From the cell containing the given text, extract its center point as (X, Y) coordinate. 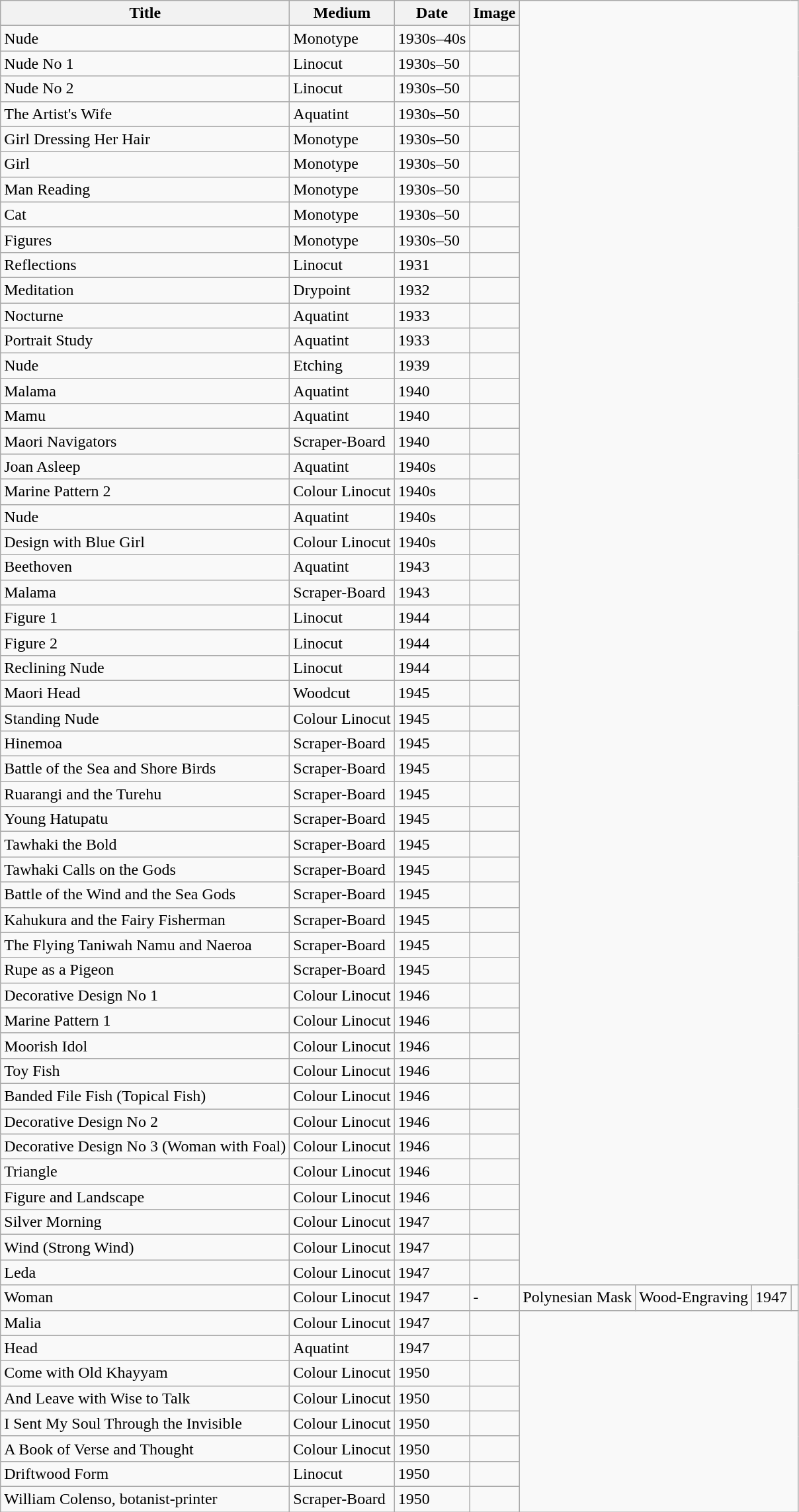
Maori Head (146, 693)
Wind (Strong Wind) (146, 1247)
Title (146, 13)
Woman (146, 1298)
Decorative Design No 3 (Woman with Foal) (146, 1147)
Ruarangi and the Turehu (146, 794)
Mamu (146, 416)
1930s–40s (432, 38)
Reflections (146, 265)
Kahukura and the Fairy Fisherman (146, 920)
Image (495, 13)
Marine Pattern 1 (146, 1020)
And Leave with Wise to Talk (146, 1398)
Nude No 2 (146, 89)
Maori Navigators (146, 441)
Hinemoa (146, 744)
Girl (146, 164)
1932 (432, 290)
Leda (146, 1272)
Tawhaki Calls on the Gods (146, 869)
Figure 2 (146, 643)
The Flying Taniwah Namu and Naeroa (146, 945)
Beethoven (146, 567)
Malia (146, 1323)
Moorish Idol (146, 1045)
Meditation (146, 290)
Figure 1 (146, 617)
Standing Nude (146, 718)
Toy Fish (146, 1071)
Come with Old Khayyam (146, 1373)
Design with Blue Girl (146, 542)
Tawhaki the Bold (146, 844)
Decorative Design No 1 (146, 995)
Joan Asleep (146, 467)
Medium (342, 13)
Marine Pattern 2 (146, 492)
Woodcut (342, 693)
1939 (432, 366)
Date (432, 13)
- (495, 1298)
Driftwood Form (146, 1474)
Reclining Nude (146, 668)
Young Hatupatu (146, 819)
Wood-Engraving (694, 1298)
Battle of the Sea and Shore Birds (146, 769)
Decorative Design No 2 (146, 1122)
Nocturne (146, 316)
I Sent My Soul Through the Invisible (146, 1423)
Portrait Study (146, 341)
1931 (432, 265)
Figures (146, 240)
Battle of the Wind and the Sea Gods (146, 895)
Rupe as a Pigeon (146, 970)
Girl Dressing Her Hair (146, 139)
Man Reading (146, 189)
The Artist's Wife (146, 114)
Nude No 1 (146, 64)
Drypoint (342, 290)
Etching (342, 366)
A Book of Verse and Thought (146, 1448)
Triangle (146, 1172)
Polynesian Mask (577, 1298)
Figure and Landscape (146, 1197)
Head (146, 1348)
Silver Morning (146, 1222)
William Colenso, botanist-printer (146, 1499)
Banded File Fish (Topical Fish) (146, 1096)
Cat (146, 214)
